Determine the [x, y] coordinate at the center of the cell enclosing the given text.  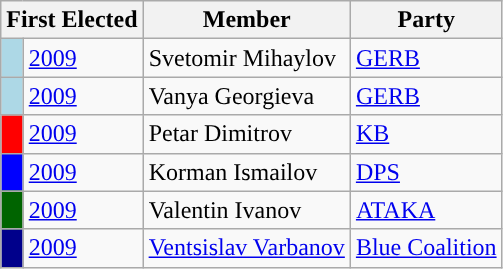
Member [246, 20]
Valentin Ivanov [246, 210]
ATAKA [426, 210]
Party [426, 20]
Svetomir Mihaylov [246, 58]
Petar Dimitrov [246, 134]
DPS [426, 172]
KB [426, 134]
Korman Ismailov [246, 172]
Ventsislav Varbanov [246, 248]
First Elected [72, 20]
Vanya Georgieva [246, 96]
Blue Coalition [426, 248]
